Provide the [X, Y] coordinate of the cell's center where the given text is located.  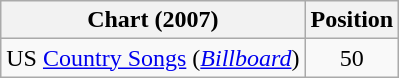
50 [352, 58]
Position [352, 20]
Chart (2007) [153, 20]
US Country Songs (Billboard) [153, 58]
